Pinpoint the cell where the given text exists, returning its [x, y] midpoint coordinate. 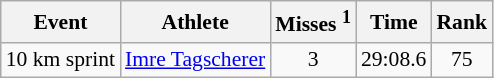
Misses 1 [313, 22]
Rank [462, 22]
10 km sprint [60, 60]
Event [60, 22]
Time [394, 22]
29:08.6 [394, 60]
75 [462, 60]
Athlete [195, 22]
3 [313, 60]
Imre Tagscherer [195, 60]
